For the text-containing cell, return its midpoint in [x, y] coordinate format. 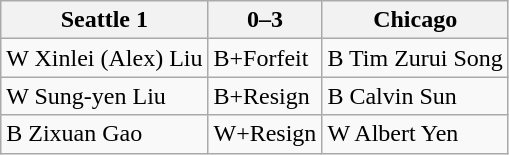
B Zixuan Gao [104, 134]
B+Forfeit [265, 58]
Seattle 1 [104, 20]
W Sung-yen Liu [104, 96]
B Tim Zurui Song [415, 58]
B Calvin Sun [415, 96]
0–3 [265, 20]
W+Resign [265, 134]
W Xinlei (Alex) Liu [104, 58]
Chicago [415, 20]
B+Resign [265, 96]
W Albert Yen [415, 134]
